Detect which cell encompasses the target text, then output its (x, y) center coordinate. 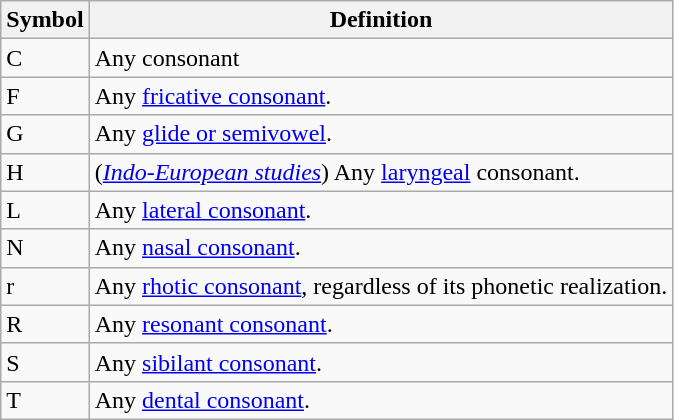
Symbol (45, 20)
S (45, 362)
Any glide or semivowel. (381, 134)
r (45, 286)
F (45, 96)
C (45, 58)
(Indo-European studies) Any laryngeal consonant. (381, 172)
R (45, 324)
Any consonant (381, 58)
G (45, 134)
L (45, 210)
T (45, 400)
Any nasal consonant. (381, 248)
Any sibilant consonant. (381, 362)
Any rhotic consonant, regardless of its phonetic realization. (381, 286)
Definition (381, 20)
H (45, 172)
Any resonant consonant. (381, 324)
Any dental consonant. (381, 400)
N (45, 248)
Any lateral consonant. (381, 210)
Any fricative consonant. (381, 96)
